Find where the given text appears and provide that cell's center as [x, y] coordinate. 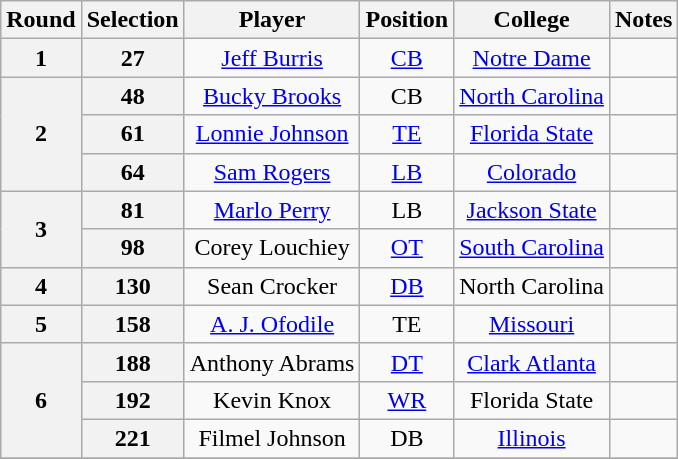
Filmel Johnson [272, 438]
5 [41, 324]
48 [132, 96]
Notes [643, 20]
158 [132, 324]
WR [407, 400]
2 [41, 134]
Colorado [532, 172]
College [532, 20]
Selection [132, 20]
Anthony Abrams [272, 362]
Jeff Burris [272, 58]
64 [132, 172]
Bucky Brooks [272, 96]
27 [132, 58]
81 [132, 210]
Corey Louchiey [272, 248]
Position [407, 20]
Round [41, 20]
6 [41, 400]
98 [132, 248]
Sam Rogers [272, 172]
61 [132, 134]
DT [407, 362]
130 [132, 286]
Clark Atlanta [532, 362]
1 [41, 58]
Lonnie Johnson [272, 134]
3 [41, 229]
Marlo Perry [272, 210]
Notre Dame [532, 58]
A. J. Ofodile [272, 324]
4 [41, 286]
221 [132, 438]
188 [132, 362]
Illinois [532, 438]
Jackson State [532, 210]
Player [272, 20]
Sean Crocker [272, 286]
192 [132, 400]
Missouri [532, 324]
OT [407, 248]
South Carolina [532, 248]
Kevin Knox [272, 400]
